Capture the cell that displays the provided text and extract its (x, y) central coordinate. 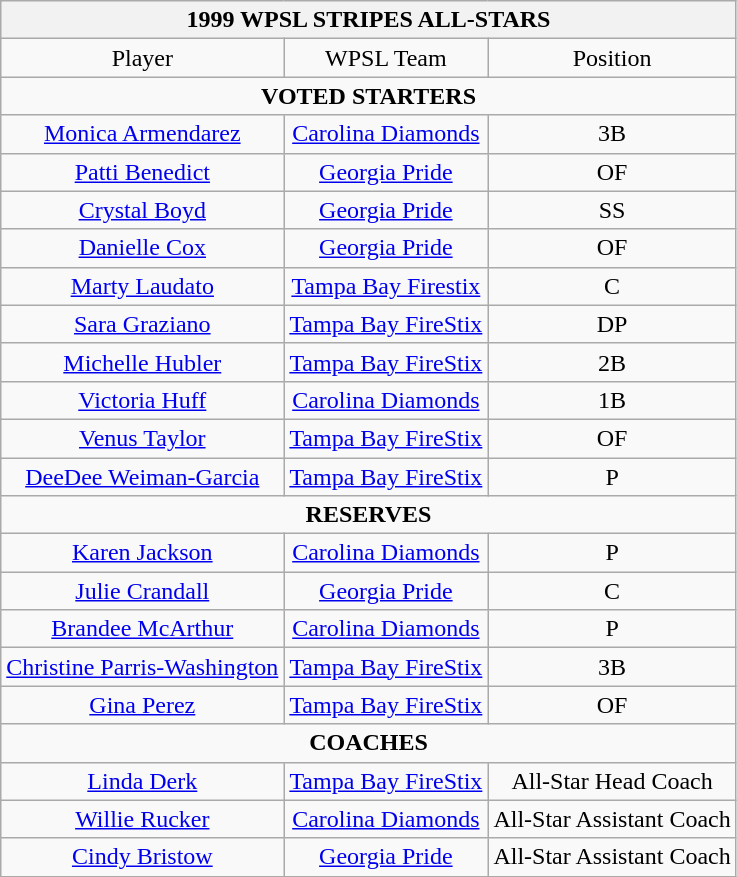
Player (142, 58)
DeeDee Weiman-Garcia (142, 477)
RESERVES (369, 515)
COACHES (369, 743)
Crystal Boyd (142, 210)
Venus Taylor (142, 438)
Cindy Bristow (142, 857)
Linda Derk (142, 781)
Marty Laudato (142, 286)
Monica Armendarez (142, 134)
Patti Benedict (142, 172)
Christine Parris-Washington (142, 667)
Victoria Huff (142, 400)
Sara Graziano (142, 324)
Julie Crandall (142, 591)
WPSL Team (386, 58)
Brandee McArthur (142, 629)
All-Star Head Coach (612, 781)
1B (612, 400)
Tampa Bay Firestix (386, 286)
DP (612, 324)
Michelle Hubler (142, 362)
VOTED STARTERS (369, 96)
Gina Perez (142, 705)
SS (612, 210)
Karen Jackson (142, 553)
1999 WPSL STRIPES ALL-STARS (369, 20)
Position (612, 58)
Danielle Cox (142, 248)
2B (612, 362)
Willie Rucker (142, 819)
